For the text-containing cell, return its midpoint in [X, Y] coordinate format. 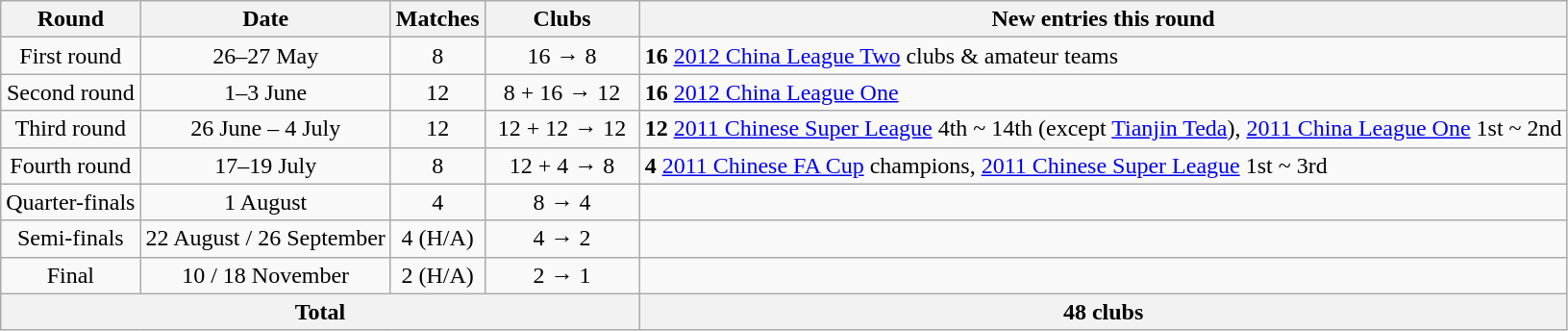
Second round [71, 92]
17–19 July [265, 165]
16 2012 China League Two clubs & amateur teams [1104, 56]
Fourth round [71, 165]
8 + 16 → 12 [561, 92]
8 → 4 [561, 202]
Round [71, 19]
4 [437, 202]
1 August [265, 202]
Third round [71, 129]
4 (H/A) [437, 239]
Total [320, 312]
22 August / 26 September [265, 239]
12 + 12 → 12 [561, 129]
26 June – 4 July [265, 129]
4 2011 Chinese FA Cup champions, 2011 Chinese Super League 1st ~ 3rd [1104, 165]
4 → 2 [561, 239]
2 (H/A) [437, 275]
Quarter-finals [71, 202]
16 2012 China League One [1104, 92]
2 → 1 [561, 275]
New entries this round [1104, 19]
12 2011 Chinese Super League 4th ~ 14th (except Tianjin Teda), 2011 China League One 1st ~ 2nd [1104, 129]
12 + 4 → 8 [561, 165]
1–3 June [265, 92]
Final [71, 275]
First round [71, 56]
48 clubs [1104, 312]
Date [265, 19]
Semi-finals [71, 239]
Matches [437, 19]
Clubs [561, 19]
26–27 May [265, 56]
10 / 18 November [265, 275]
16 → 8 [561, 56]
